For the text-containing cell, return its midpoint in (x, y) coordinate format. 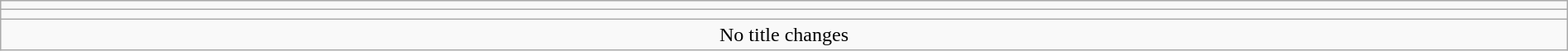
No title changes (784, 35)
